Search for the cell housing the specified text and yield its [X, Y] center coordinate. 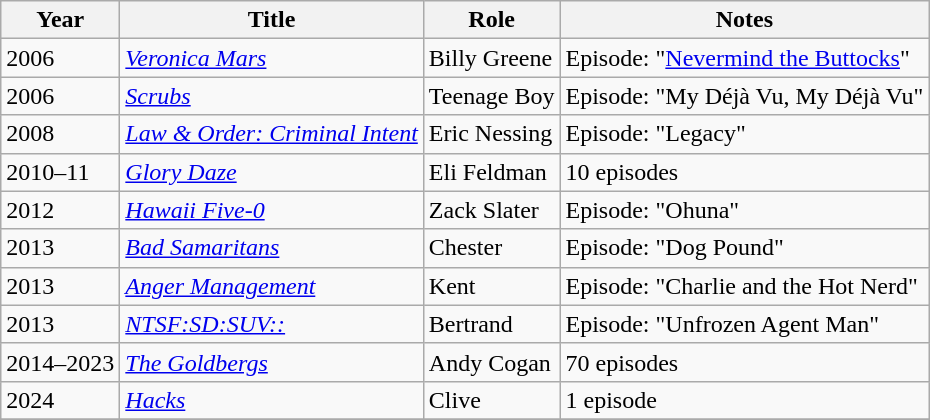
Zack Slater [492, 210]
Episode: "Dog Pound" [744, 248]
Kent [492, 286]
Episode: "My Déjà Vu, My Déjà Vu" [744, 96]
Notes [744, 20]
Episode: "Ohuna" [744, 210]
NTSF:SD:SUV:: [272, 324]
Episode: "Unfrozen Agent Man" [744, 324]
Year [60, 20]
Episode: "Nevermind the Buttocks" [744, 58]
Title [272, 20]
Anger Management [272, 286]
Eric Nessing [492, 134]
Veronica Mars [272, 58]
Clive [492, 400]
Eli Feldman [492, 172]
Hacks [272, 400]
Role [492, 20]
2008 [60, 134]
Billy Greene [492, 58]
The Goldbergs [272, 362]
Episode: "Legacy" [744, 134]
Episode: "Charlie and the Hot Nerd" [744, 286]
Bertrand [492, 324]
2024 [60, 400]
2014–2023 [60, 362]
1 episode [744, 400]
70 episodes [744, 362]
Chester [492, 248]
Hawaii Five-0 [272, 210]
Andy Cogan [492, 362]
Teenage Boy [492, 96]
Scrubs [272, 96]
Glory Daze [272, 172]
Bad Samaritans [272, 248]
2012 [60, 210]
10 episodes [744, 172]
Law & Order: Criminal Intent [272, 134]
2010–11 [60, 172]
